Determine the [X, Y] coordinate at the center of the cell enclosing the given text.  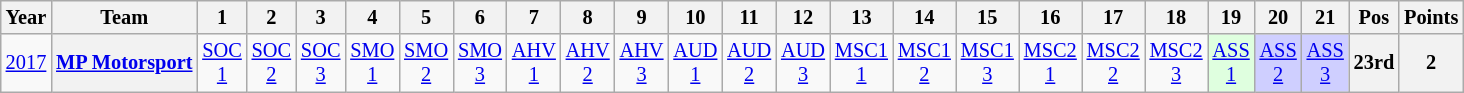
MP Motorsport [124, 63]
18 [1176, 17]
14 [924, 17]
11 [749, 17]
SMO3 [480, 63]
20 [1278, 17]
Year [26, 17]
ASS3 [1326, 63]
7 [534, 17]
SOC3 [320, 63]
AHV3 [642, 63]
AUD3 [803, 63]
21 [1326, 17]
AHV2 [588, 63]
19 [1232, 17]
13 [862, 17]
10 [695, 17]
MSC12 [924, 63]
MSC22 [1114, 63]
3 [320, 17]
4 [372, 17]
23rd [1374, 63]
AHV1 [534, 63]
AUD2 [749, 63]
9 [642, 17]
12 [803, 17]
ASS1 [1232, 63]
Team [124, 17]
17 [1114, 17]
Pos [1374, 17]
MSC23 [1176, 63]
2017 [26, 63]
AUD1 [695, 63]
SOC1 [222, 63]
ASS2 [1278, 63]
6 [480, 17]
SOC2 [272, 63]
5 [426, 17]
Points [1431, 17]
8 [588, 17]
SMO2 [426, 63]
15 [988, 17]
MSC13 [988, 63]
1 [222, 17]
16 [1050, 17]
SMO1 [372, 63]
MSC11 [862, 63]
MSC21 [1050, 63]
